Provide the [X, Y] coordinate of the cell's center where the given text is located.  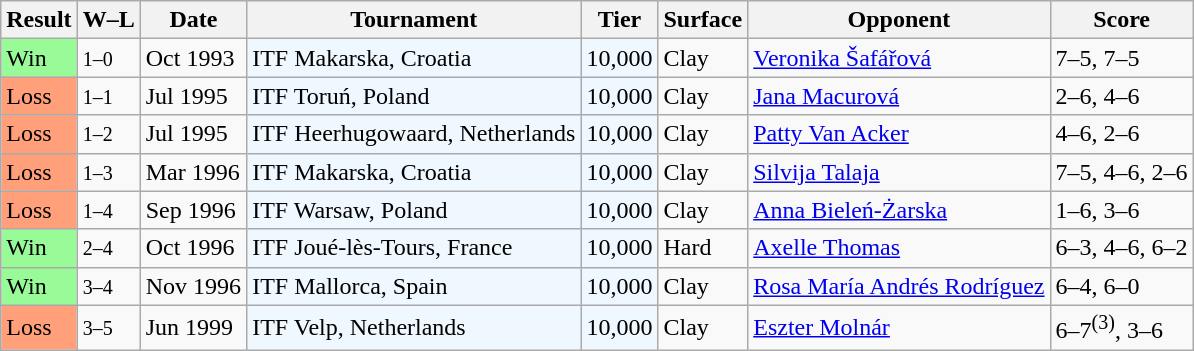
7–5, 4–6, 2–6 [1122, 172]
1–1 [108, 96]
Date [193, 20]
Oct 1996 [193, 248]
ITF Heerhugowaard, Netherlands [414, 134]
ITF Velp, Netherlands [414, 328]
Silvija Talaja [899, 172]
Veronika Šafářová [899, 58]
Oct 1993 [193, 58]
Rosa María Andrés Rodríguez [899, 286]
Nov 1996 [193, 286]
ITF Mallorca, Spain [414, 286]
W–L [108, 20]
Axelle Thomas [899, 248]
ITF Toruń, Poland [414, 96]
6–7(3), 3–6 [1122, 328]
1–0 [108, 58]
ITF Warsaw, Poland [414, 210]
Sep 1996 [193, 210]
Tournament [414, 20]
Jana Macurová [899, 96]
Opponent [899, 20]
3–4 [108, 286]
Mar 1996 [193, 172]
7–5, 7–5 [1122, 58]
Patty Van Acker [899, 134]
6–3, 4–6, 6–2 [1122, 248]
1–3 [108, 172]
1–6, 3–6 [1122, 210]
2–6, 4–6 [1122, 96]
ITF Joué-lès-Tours, France [414, 248]
Jun 1999 [193, 328]
Tier [620, 20]
Hard [703, 248]
Score [1122, 20]
1–2 [108, 134]
6–4, 6–0 [1122, 286]
Eszter Molnár [899, 328]
Surface [703, 20]
4–6, 2–6 [1122, 134]
1–4 [108, 210]
Result [39, 20]
3–5 [108, 328]
2–4 [108, 248]
Anna Bieleń-Żarska [899, 210]
